Scan for the cell matching the given text and deliver its (x, y) coordinate at center. 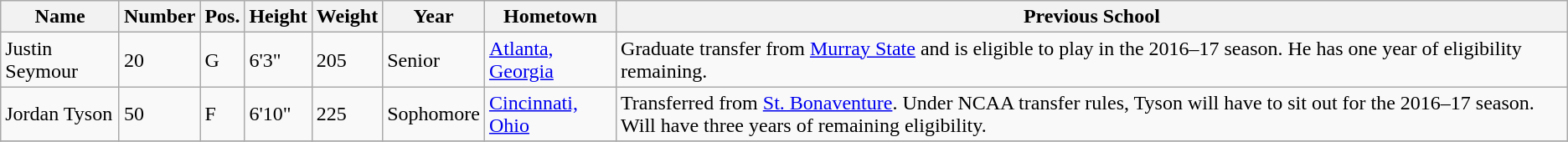
Jordan Tyson (60, 114)
F (223, 114)
Senior (434, 60)
50 (159, 114)
Cincinnati, Ohio (549, 114)
Name (60, 17)
6'3" (278, 60)
Graduate transfer from Murray State and is eligible to play in the 2016–17 season. He has one year of eligibility remaining. (1092, 60)
205 (347, 60)
225 (347, 114)
Justin Seymour (60, 60)
Year (434, 17)
Sophomore (434, 114)
Pos. (223, 17)
Weight (347, 17)
Height (278, 17)
G (223, 60)
Hometown (549, 17)
Atlanta, Georgia (549, 60)
Number (159, 17)
6'10" (278, 114)
20 (159, 60)
Previous School (1092, 17)
